Determine the (X, Y) coordinate at the center of the cell enclosing the given text.  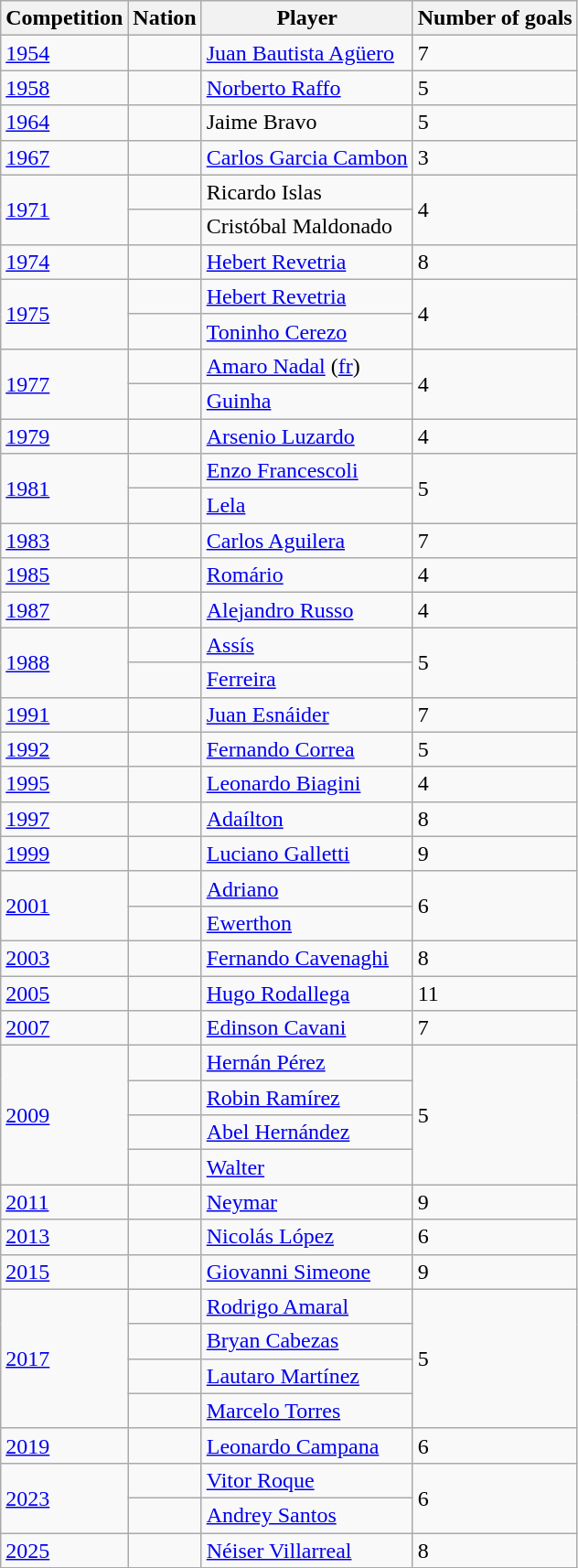
Leonardo Biagini (307, 784)
Assís (307, 645)
Hugo Rodallega (307, 993)
2017 (64, 1359)
Amaro Nadal (fr) (307, 366)
Edinson Cavani (307, 1028)
2023 (64, 1498)
Guinha (307, 401)
Player (307, 18)
Arsenio Luzardo (307, 436)
2003 (64, 958)
2011 (64, 1202)
1991 (64, 714)
Ewerthon (307, 923)
Lela (307, 506)
1975 (64, 314)
Luciano Galletti (307, 854)
Bryan Cabezas (307, 1341)
Juan Esnáider (307, 714)
1983 (64, 541)
1985 (64, 575)
Abel Hernández (307, 1133)
1977 (64, 383)
Adriano (307, 888)
1987 (64, 610)
Fernando Cavenaghi (307, 958)
Lautaro Martínez (307, 1376)
Juan Bautista Agüero (307, 53)
Alejandro Russo (307, 610)
1992 (64, 749)
Nicolás López (307, 1237)
Leonardo Campana (307, 1445)
2009 (64, 1115)
Adaílton (307, 819)
Nation (165, 18)
2007 (64, 1028)
3 (495, 157)
Enzo Francescoli (307, 471)
1995 (64, 784)
Jaime Bravo (307, 123)
2025 (64, 1551)
1997 (64, 819)
11 (495, 993)
2001 (64, 906)
1958 (64, 88)
Number of goals (495, 18)
Cristóbal Maldonado (307, 227)
2013 (64, 1237)
Neymar (307, 1202)
Marcelo Torres (307, 1411)
1988 (64, 662)
2015 (64, 1272)
Toninho Cerezo (307, 331)
Vitor Roque (307, 1480)
Competition (64, 18)
Romário (307, 575)
1954 (64, 53)
2005 (64, 993)
1974 (64, 262)
Carlos Aguilera (307, 541)
Giovanni Simeone (307, 1272)
1999 (64, 854)
1971 (64, 209)
2019 (64, 1445)
Néiser Villarreal (307, 1551)
Fernando Correa (307, 749)
Andrey Santos (307, 1515)
1981 (64, 489)
1979 (64, 436)
Norberto Raffo (307, 88)
Hernán Pérez (307, 1063)
1967 (64, 157)
Robin Ramírez (307, 1098)
Carlos Garcia Cambon (307, 157)
1964 (64, 123)
Rodrigo Amaral (307, 1306)
Ricardo Islas (307, 192)
Walter (307, 1167)
Ferreira (307, 680)
